Scan for the cell matching the given text and deliver its (X, Y) coordinate at center. 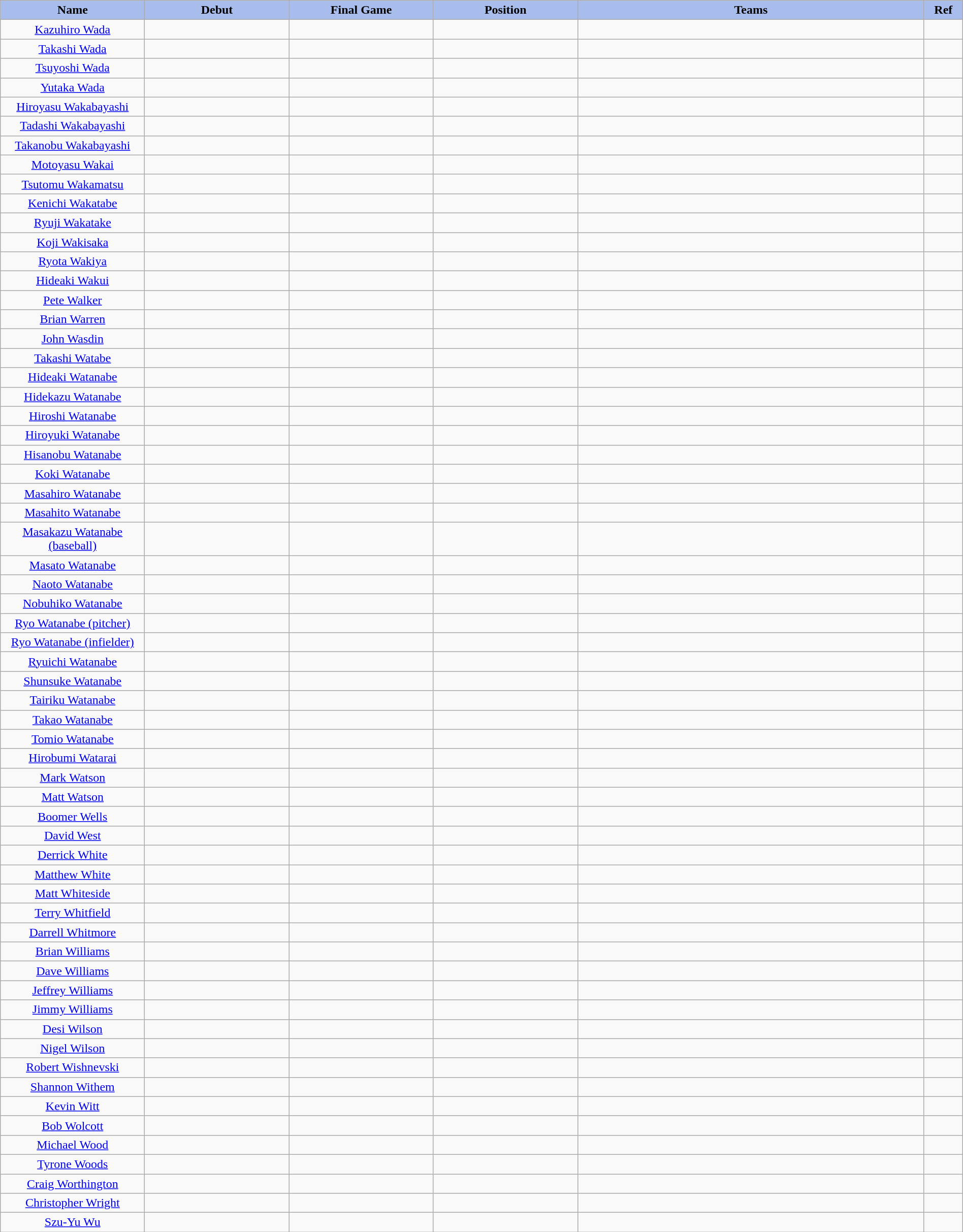
Craig Worthington (73, 1184)
Ryota Wakiya (73, 262)
Kevin Witt (73, 1106)
Koki Watanabe (73, 474)
Ref (943, 10)
Terry Whitfield (73, 913)
Motoyasu Wakai (73, 165)
Brian Warren (73, 319)
Naoto Watanabe (73, 585)
Koji Wakisaka (73, 242)
Szu-Yu Wu (73, 1222)
Pete Walker (73, 300)
Yutaka Wada (73, 87)
Desi Wilson (73, 1029)
Name (73, 10)
Michael Wood (73, 1145)
Hideaki Wakui (73, 281)
Takanobu Wakabayashi (73, 145)
Hidekazu Watanabe (73, 397)
Ryuichi Watanabe (73, 662)
Matt Watson (73, 797)
Hiroshi Watanabe (73, 416)
Shannon Withem (73, 1087)
Tyrone Woods (73, 1164)
Kenichi Wakatabe (73, 203)
Takashi Wada (73, 49)
Ryo Watanabe (pitcher) (73, 623)
Hiroyasu Wakabayashi (73, 107)
Bob Wolcott (73, 1125)
Darrell Whitmore (73, 932)
Tairiku Watanabe (73, 700)
Teams (751, 10)
Tomio Watanabe (73, 739)
Masahito Watanabe (73, 512)
Position (505, 10)
Takashi Watabe (73, 358)
David West (73, 835)
John Wasdin (73, 339)
Nigel Wilson (73, 1048)
Mark Watson (73, 777)
Matthew White (73, 874)
Christopher Wright (73, 1203)
Boomer Wells (73, 816)
Shunsuke Watanabe (73, 681)
Tadashi Wakabayashi (73, 126)
Robert Wishnevski (73, 1067)
Masakazu Watanabe (baseball) (73, 538)
Tsuyoshi Wada (73, 68)
Matt Whiteside (73, 894)
Takao Watanabe (73, 720)
Hisanobu Watanabe (73, 455)
Jimmy Williams (73, 1010)
Nobuhiko Watanabe (73, 604)
Brian Williams (73, 952)
Jeffrey Williams (73, 990)
Kazuhiro Wada (73, 29)
Final Game (361, 10)
Hirobumi Watarai (73, 758)
Masahiro Watanabe (73, 493)
Ryo Watanabe (infielder) (73, 642)
Hideaki Watanabe (73, 377)
Debut (217, 10)
Tsutomu Wakamatsu (73, 184)
Derrick White (73, 855)
Masato Watanabe (73, 565)
Hiroyuki Watanabe (73, 435)
Dave Williams (73, 971)
Ryuji Wakatake (73, 222)
